Capture the cell that displays the provided text and extract its (x, y) central coordinate. 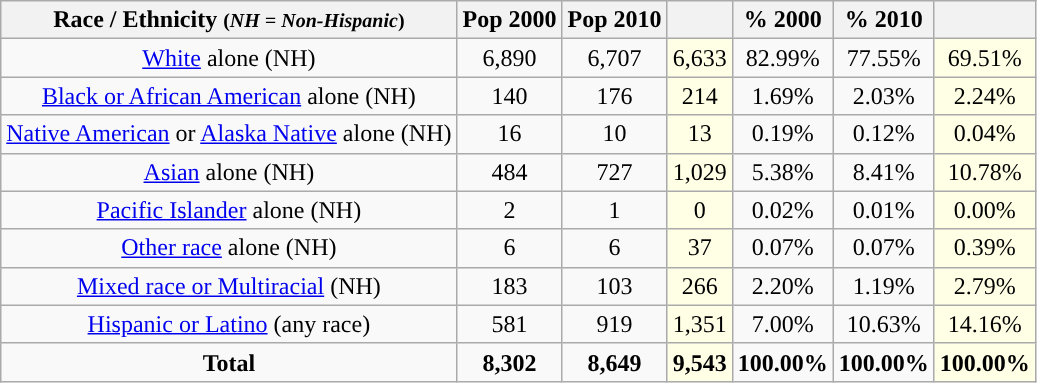
Hispanic or Latino (any race) (229, 324)
8,302 (510, 362)
266 (700, 286)
2.20% (782, 286)
77.55% (884, 58)
Other race alone (NH) (229, 248)
1,029 (700, 172)
183 (510, 286)
0.19% (782, 134)
5.38% (782, 172)
82.99% (782, 58)
727 (614, 172)
1,351 (700, 324)
0.02% (782, 210)
0 (700, 210)
2.03% (884, 96)
Asian alone (NH) (229, 172)
6,707 (614, 58)
6,890 (510, 58)
2.24% (984, 96)
214 (700, 96)
10.78% (984, 172)
% 2010 (884, 20)
0.04% (984, 134)
Pop 2010 (614, 20)
176 (614, 96)
2.79% (984, 286)
0.01% (884, 210)
Mixed race or Multiracial (NH) (229, 286)
Pop 2000 (510, 20)
484 (510, 172)
10.63% (884, 324)
2 (510, 210)
69.51% (984, 58)
6,633 (700, 58)
White alone (NH) (229, 58)
8.41% (884, 172)
7.00% (782, 324)
140 (510, 96)
37 (700, 248)
0.39% (984, 248)
16 (510, 134)
13 (700, 134)
1.19% (884, 286)
1.69% (782, 96)
1 (614, 210)
% 2000 (782, 20)
14.16% (984, 324)
919 (614, 324)
0.12% (884, 134)
Race / Ethnicity (NH = Non-Hispanic) (229, 20)
Black or African American alone (NH) (229, 96)
103 (614, 286)
0.00% (984, 210)
Pacific Islander alone (NH) (229, 210)
Total (229, 362)
9,543 (700, 362)
581 (510, 324)
Native American or Alaska Native alone (NH) (229, 134)
10 (614, 134)
8,649 (614, 362)
